Provide the (X, Y) coordinate of the cell's center where the given text is located.  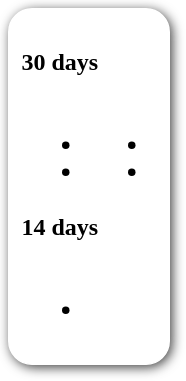
30 days 14 days (89, 186)
